Identify which cell holds the provided text, then report its (x, y) central coordinate. 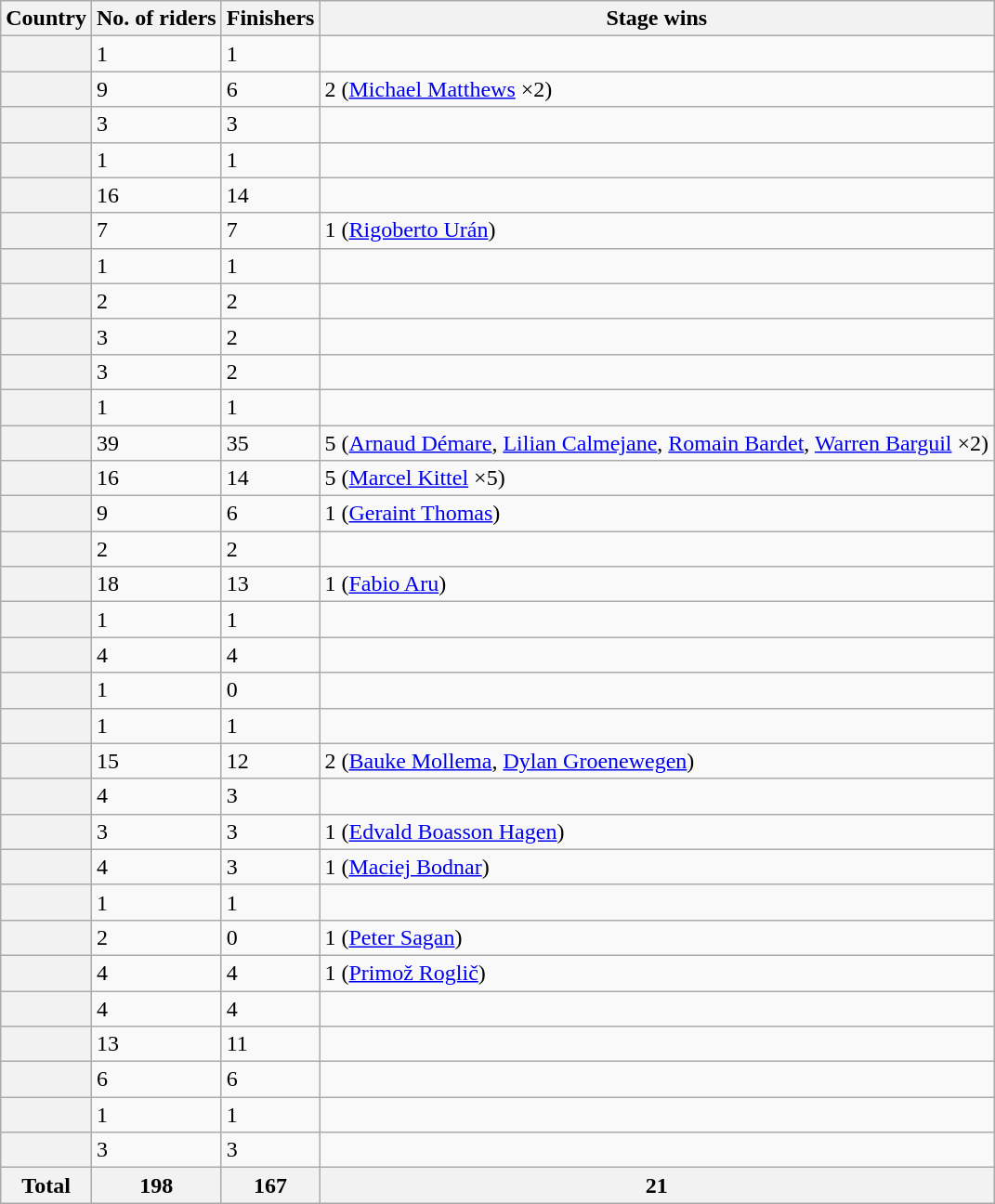
5 (Marcel Kittel ×5) (657, 478)
167 (270, 1185)
39 (156, 443)
1 (Geraint Thomas) (657, 514)
198 (156, 1185)
1 (Maciej Bodnar) (657, 867)
5 (Arnaud Démare, Lilian Calmejane, Romain Bardet, Warren Barguil ×2) (657, 443)
1 (Edvald Boasson Hagen) (657, 831)
Total (46, 1185)
1 (Peter Sagan) (657, 937)
Finishers (270, 19)
18 (156, 584)
1 (Primož Roglič) (657, 973)
1 (Rigoberto Urán) (657, 230)
15 (156, 761)
21 (657, 1185)
2 (Bauke Mollema, Dylan Groenewegen) (657, 761)
2 (Michael Matthews ×2) (657, 89)
No. of riders (156, 19)
Country (46, 19)
1 (Fabio Aru) (657, 584)
35 (270, 443)
12 (270, 761)
11 (270, 1044)
Stage wins (657, 19)
